For the text-containing cell, return its midpoint in [x, y] coordinate format. 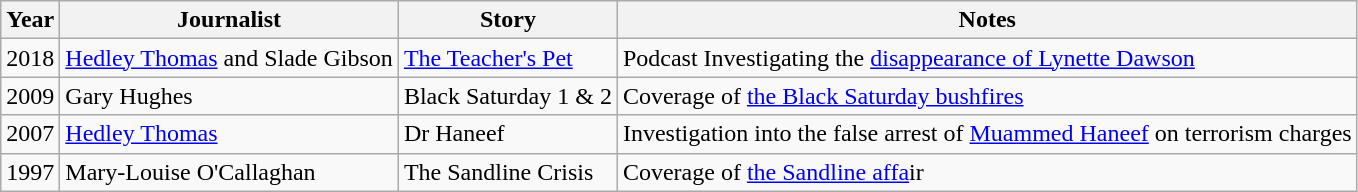
1997 [30, 172]
Journalist [230, 20]
Investigation into the false arrest of Muammed Haneef on terrorism charges [987, 134]
Year [30, 20]
2007 [30, 134]
Coverage of the Sandline affair [987, 172]
The Sandline Crisis [508, 172]
Hedley Thomas and Slade Gibson [230, 58]
Mary-Louise O'Callaghan [230, 172]
Dr Haneef [508, 134]
2018 [30, 58]
2009 [30, 96]
Black Saturday 1 & 2 [508, 96]
Hedley Thomas [230, 134]
The Teacher's Pet [508, 58]
Podcast Investigating the disappearance of Lynette Dawson [987, 58]
Gary Hughes [230, 96]
Story [508, 20]
Coverage of the Black Saturday bushfires [987, 96]
Notes [987, 20]
